Extract the [x, y] coordinate from the center of the cell holding the provided text.  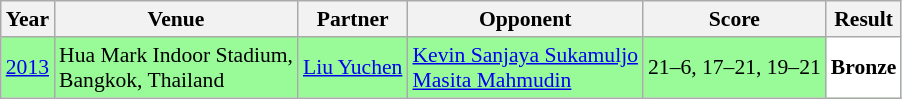
Partner [352, 19]
Kevin Sanjaya Sukamuljo Masita Mahmudin [525, 68]
Score [734, 19]
Venue [176, 19]
Result [864, 19]
Hua Mark Indoor Stadium,Bangkok, Thailand [176, 68]
Opponent [525, 19]
21–6, 17–21, 19–21 [734, 68]
Year [28, 19]
2013 [28, 68]
Liu Yuchen [352, 68]
Bronze [864, 68]
